Find where the given text appears and provide that cell's center as (X, Y) coordinate. 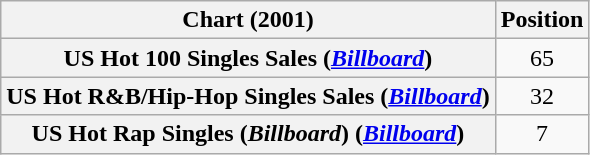
US Hot R&B/Hip-Hop Singles Sales (Billboard) (248, 96)
Position (542, 20)
7 (542, 134)
Chart (2001) (248, 20)
US Hot 100 Singles Sales (Billboard) (248, 58)
32 (542, 96)
65 (542, 58)
US Hot Rap Singles (Billboard) (Billboard) (248, 134)
